Identify which cell holds the provided text, then report its [X, Y] central coordinate. 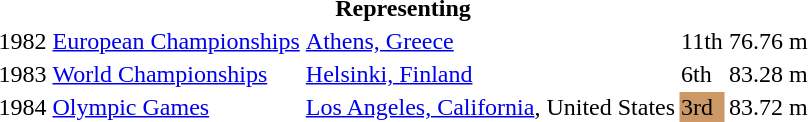
6th [702, 74]
Helsinki, Finland [490, 74]
3rd [702, 107]
11th [702, 41]
Olympic Games [176, 107]
European Championships [176, 41]
Los Angeles, California, United States [490, 107]
Athens, Greece [490, 41]
World Championships [176, 74]
